Provide the [x, y] coordinate of the cell's center where the given text is located.  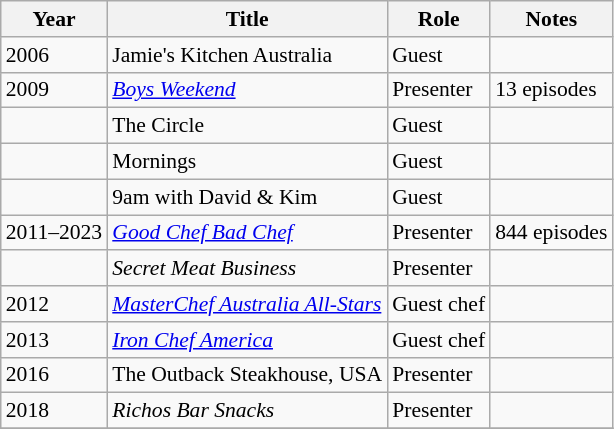
Richos Bar Snacks [247, 411]
2009 [54, 90]
2006 [54, 55]
The Outback Steakhouse, USA [247, 375]
2016 [54, 375]
Jamie's Kitchen Australia [247, 55]
2011–2023 [54, 233]
Iron Chef America [247, 340]
2013 [54, 340]
Year [54, 19]
844 episodes [551, 233]
Notes [551, 19]
2018 [54, 411]
Mornings [247, 162]
Role [438, 19]
The Circle [247, 126]
Title [247, 19]
Secret Meat Business [247, 269]
9am with David & Kim [247, 197]
MasterChef Australia All-Stars [247, 304]
2012 [54, 304]
Boys Weekend [247, 90]
13 episodes [551, 90]
Good Chef Bad Chef [247, 233]
